From the cell containing the given text, extract its center point as [X, Y] coordinate. 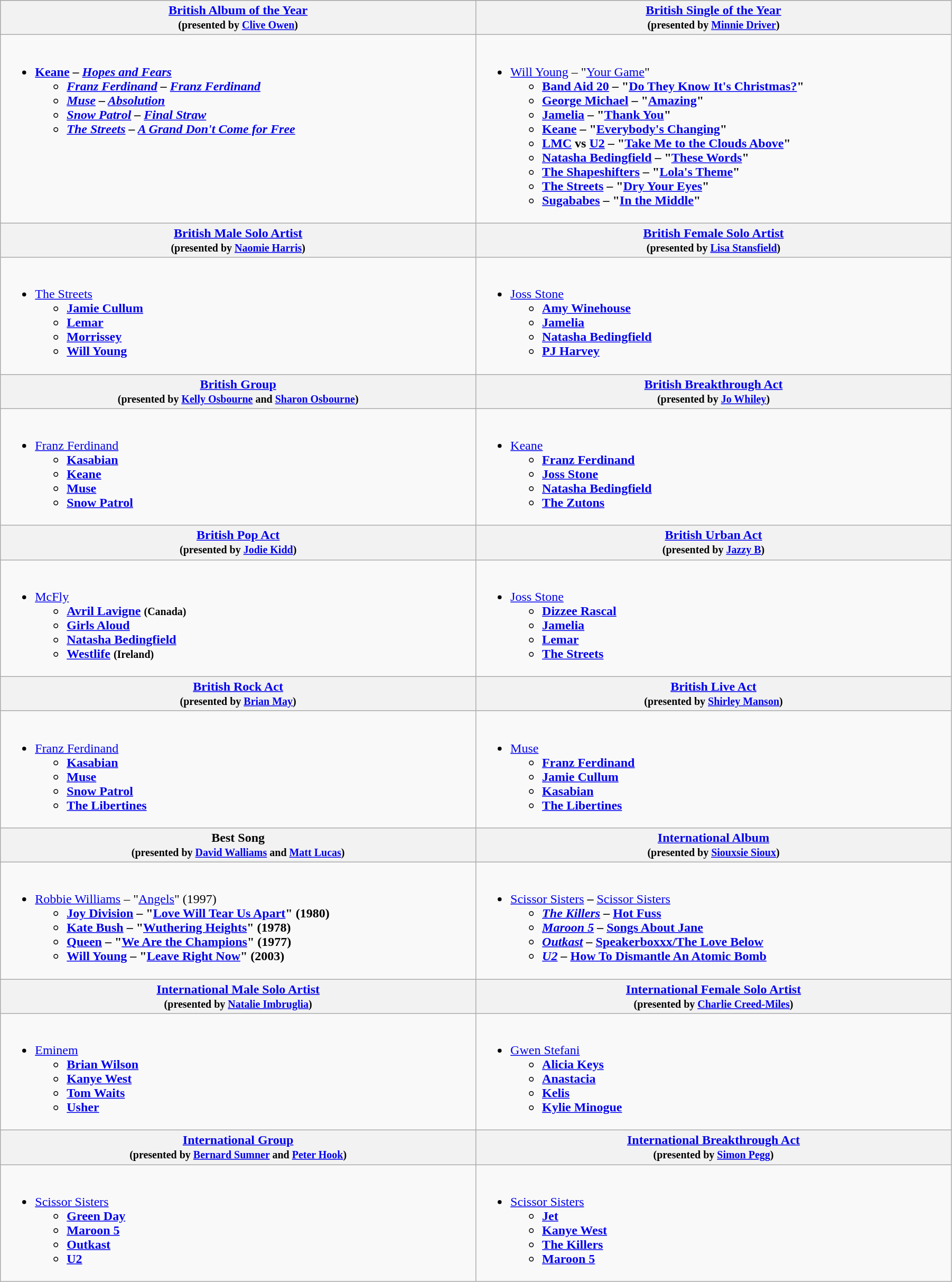
British Rock Act(presented by Brian May) [238, 693]
Franz FerdinandKasabianMuseSnow PatrolThe Libertines [238, 769]
International Album(presented by Siouxsie Sioux) [714, 844]
Joss StoneDizzee RascalJameliaLemarThe Streets [714, 618]
MuseFranz FerdinandJamie CullumKasabianThe Libertines [714, 769]
International Group(presented by Bernard Sumner and Peter Hook) [238, 1148]
Scissor SistersJetKanye WestThe KillersMaroon 5 [714, 1223]
Franz FerdinandKasabianKeaneMuseSnow Patrol [238, 467]
British Live Act(presented by Shirley Manson) [714, 693]
British Group(presented by Kelly Osbourne and Sharon Osbourne) [238, 391]
Keane – Hopes and FearsFranz Ferdinand – Franz FerdinandMuse – AbsolutionSnow Patrol – Final StrawThe Streets – A Grand Don't Come for Free [238, 129]
British Urban Act(presented by Jazzy B) [714, 542]
British Album of the Year(presented by Clive Owen) [238, 18]
British Female Solo Artist(presented by Lisa Stansfield) [714, 240]
Best Song(presented by David Walliams and Matt Lucas) [238, 844]
Scissor SistersGreen DayMaroon 5OutkastU2 [238, 1223]
British Breakthrough Act(presented by Jo Whiley) [714, 391]
International Female Solo Artist(presented by Charlie Creed-Miles) [714, 996]
International Male Solo Artist(presented by Natalie Imbruglia) [238, 996]
McFlyAvril Lavigne (Canada)Girls AloudNatasha BedingfieldWestlife (Ireland) [238, 618]
Gwen StefaniAlicia KeysAnastaciaKelisKylie Minogue [714, 1072]
Joss StoneAmy WinehouseJameliaNatasha BedingfieldPJ Harvey [714, 316]
British Male Solo Artist(presented by Naomie Harris) [238, 240]
British Pop Act(presented by Jodie Kidd) [238, 542]
British Single of the Year(presented by Minnie Driver) [714, 18]
International Breakthrough Act(presented by Simon Pegg) [714, 1148]
KeaneFranz FerdinandJoss StoneNatasha BedingfieldThe Zutons [714, 467]
The StreetsJamie CullumLemarMorrisseyWill Young [238, 316]
EminemBrian WilsonKanye WestTom WaitsUsher [238, 1072]
